Output the [X, Y] coordinate of the center of the cell containing the given text.  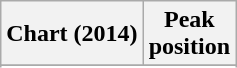
Chart (2014) [72, 34]
Peakposition [189, 34]
